Locate the cell with the specified text and output its (X, Y) center coordinate. 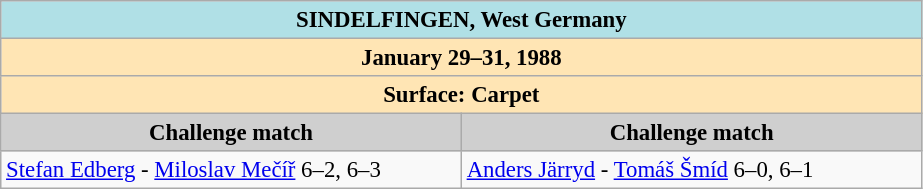
January 29–31, 1988 (462, 58)
SINDELFINGEN, West Germany (462, 20)
Anders Järryd - Tomáš Šmíd 6–0, 6–1 (692, 170)
Stefan Edberg - Miloslav Mečíř 6–2, 6–3 (232, 170)
Surface: Carpet (462, 95)
